Determine the [x, y] coordinate at the center of the cell enclosing the given text.  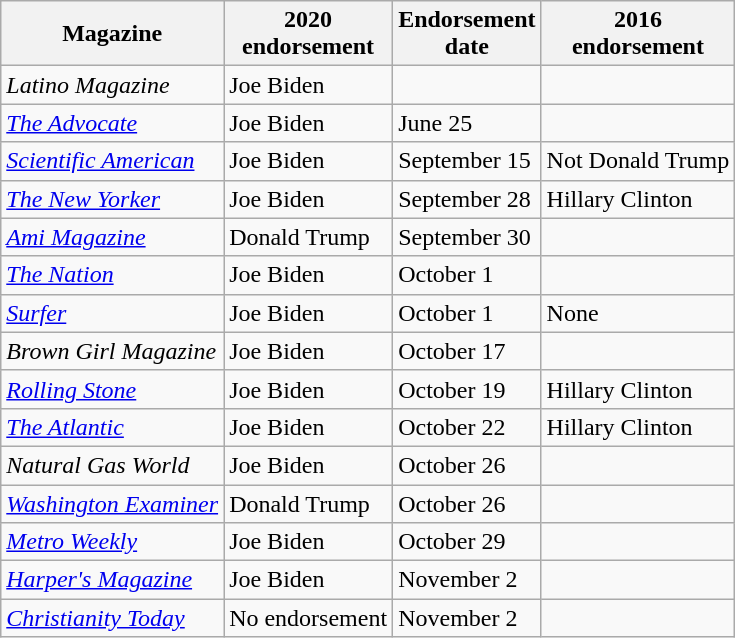
Endorsementdate [467, 34]
Magazine [112, 34]
Washington Examiner [112, 503]
Metro Weekly [112, 542]
September 28 [467, 199]
2016endorsement [638, 34]
Surfer [112, 313]
The New Yorker [112, 199]
October 19 [467, 389]
Ami Magazine [112, 237]
The Atlantic [112, 427]
June 25 [467, 123]
Harper's Magazine [112, 580]
Not Donald Trump [638, 161]
September 30 [467, 237]
October 17 [467, 351]
Natural Gas World [112, 465]
October 22 [467, 427]
September 15 [467, 161]
Rolling Stone [112, 389]
Christianity Today [112, 618]
October 29 [467, 542]
Scientific American [112, 161]
Brown Girl Magazine [112, 351]
No endorsement [308, 618]
The Nation [112, 275]
None [638, 313]
2020endorsement [308, 34]
The Advocate [112, 123]
Latino Magazine [112, 85]
